Identify which cell holds the provided text, then report its [x, y] central coordinate. 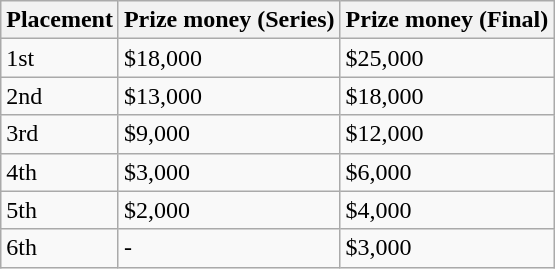
$4,000 [447, 210]
$2,000 [229, 210]
5th [60, 210]
- [229, 248]
Prize money (Final) [447, 20]
1st [60, 58]
6th [60, 248]
$25,000 [447, 58]
2nd [60, 96]
4th [60, 172]
$12,000 [447, 134]
Prize money (Series) [229, 20]
Placement [60, 20]
$9,000 [229, 134]
3rd [60, 134]
$6,000 [447, 172]
$13,000 [229, 96]
